Extract the (X, Y) coordinate from the center of the cell holding the provided text.  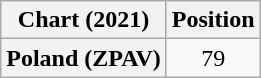
79 (213, 58)
Position (213, 20)
Chart (2021) (84, 20)
Poland (ZPAV) (84, 58)
